Capture the cell that displays the provided text and extract its [x, y] central coordinate. 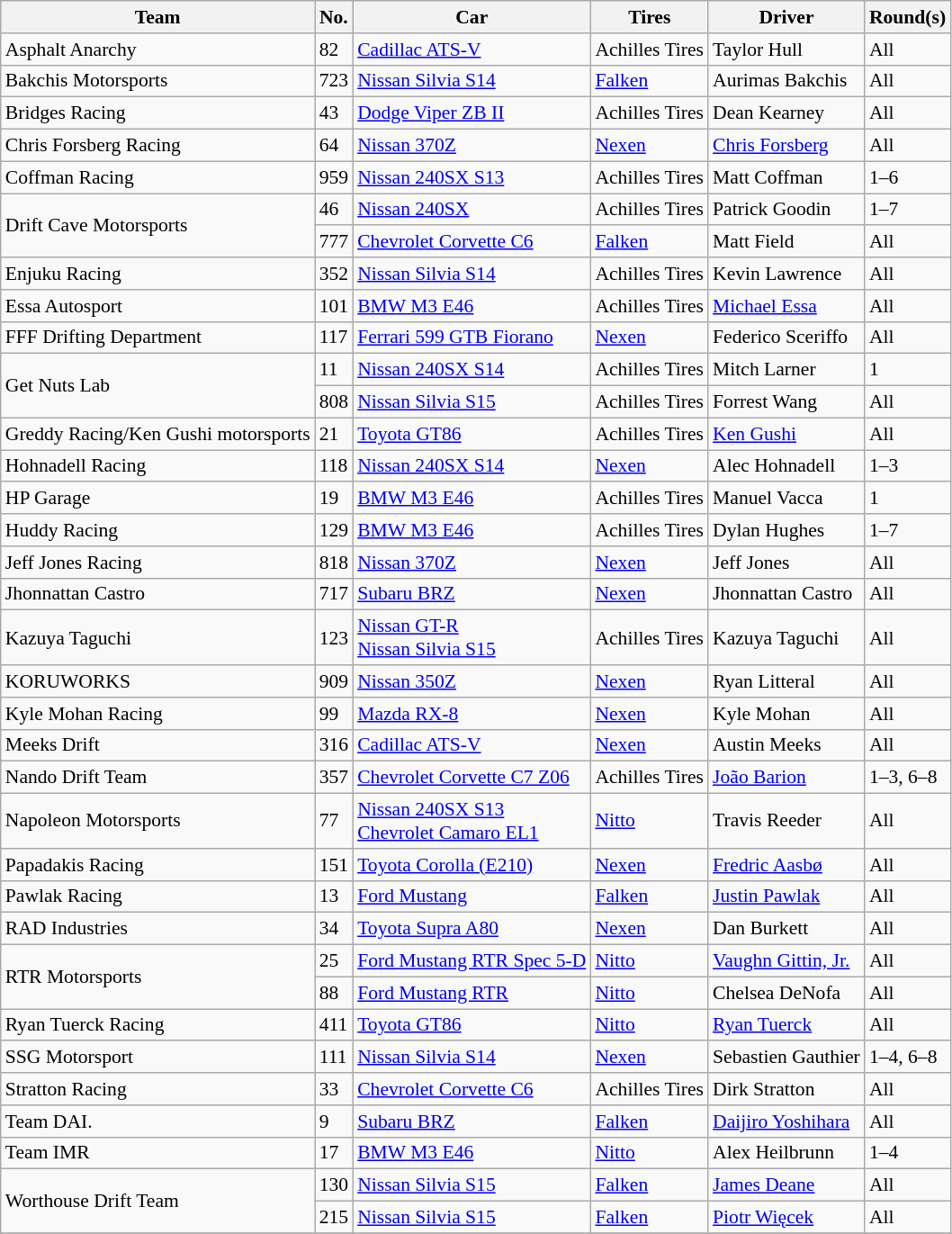
Chelsea DeNofa [786, 993]
Kyle Mohan Racing [158, 714]
818 [335, 563]
1–4, 6–8 [907, 1058]
357 [335, 778]
19 [335, 499]
151 [335, 865]
64 [335, 146]
Pawlak Racing [158, 896]
Alex Heilbrunn [786, 1153]
Tires [650, 17]
411 [335, 1025]
Team IMR [158, 1153]
909 [335, 681]
723 [335, 81]
25 [335, 961]
Team DAI. [158, 1121]
Ford Mustang RTR [472, 993]
Essa Autosport [158, 306]
11 [335, 370]
316 [335, 745]
Ryan Litteral [786, 681]
101 [335, 306]
Dan Burkett [786, 929]
118 [335, 466]
Federico Sceriffo [786, 338]
1–3, 6–8 [907, 778]
João Barion [786, 778]
Mazda RX-8 [472, 714]
Piotr Więcek [786, 1218]
Nissan 240SX [472, 210]
FFF Drifting Department [158, 338]
Austin Meeks [786, 745]
34 [335, 929]
808 [335, 402]
Asphalt Anarchy [158, 50]
1–4 [907, 1153]
RAD Industries [158, 929]
Jeff Jones [786, 563]
Aurimas Bakchis [786, 81]
717 [335, 594]
Mitch Larner [786, 370]
Car [472, 17]
Team [158, 17]
Dean Kearney [786, 113]
Coffman Racing [158, 177]
Ryan Tuerck [786, 1025]
Greddy Racing/Ken Gushi motorsports [158, 434]
Nissan 350Z [472, 681]
HP Garage [158, 499]
Bakchis Motorsports [158, 81]
James Deane [786, 1185]
Napoleon Motorsports [158, 821]
123 [335, 637]
KORUWORKS [158, 681]
777 [335, 242]
Ken Gushi [786, 434]
Stratton Racing [158, 1089]
Matt Coffman [786, 177]
Kevin Lawrence [786, 274]
Papadakis Racing [158, 865]
959 [335, 177]
Ferrari 599 GTB Fiorano [472, 338]
Hohnadell Racing [158, 466]
Travis Reeder [786, 821]
Matt Field [786, 242]
Huddy Racing [158, 530]
Ford Mustang [472, 896]
1–6 [907, 177]
No. [335, 17]
Nissan GT-RNissan Silvia S15 [472, 637]
Ryan Tuerck Racing [158, 1025]
SSG Motorsport [158, 1058]
Vaughn Gittin, Jr. [786, 961]
Toyota Supra A80 [472, 929]
Driver [786, 17]
Get Nuts Lab [158, 385]
88 [335, 993]
129 [335, 530]
Dodge Viper ZB II [472, 113]
Fredric Aasbø [786, 865]
17 [335, 1153]
21 [335, 434]
Patrick Goodin [786, 210]
Michael Essa [786, 306]
Chris Forsberg Racing [158, 146]
Chevrolet Corvette C7 Z06 [472, 778]
33 [335, 1089]
117 [335, 338]
Daijiro Yoshihara [786, 1121]
Dylan Hughes [786, 530]
Nando Drift Team [158, 778]
Nissan 240SX S13Chevrolet Camaro EL1 [472, 821]
13 [335, 896]
Meeks Drift [158, 745]
Bridges Racing [158, 113]
Justin Pawlak [786, 896]
Alec Hohnadell [786, 466]
Kyle Mohan [786, 714]
46 [335, 210]
9 [335, 1121]
1–3 [907, 466]
Dirk Stratton [786, 1089]
Manuel Vacca [786, 499]
Jeff Jones Racing [158, 563]
Chris Forsberg [786, 146]
215 [335, 1218]
77 [335, 821]
111 [335, 1058]
Toyota Corolla (E210) [472, 865]
82 [335, 50]
130 [335, 1185]
43 [335, 113]
352 [335, 274]
Drift Cave Motorsports [158, 225]
99 [335, 714]
Worthouse Drift Team [158, 1201]
Taylor Hull [786, 50]
Sebastien Gauthier [786, 1058]
Enjuku Racing [158, 274]
Forrest Wang [786, 402]
Ford Mustang RTR Spec 5-D [472, 961]
RTR Motorsports [158, 977]
Nissan 240SX S13 [472, 177]
Round(s) [907, 17]
